Detect which cell encompasses the target text, then output its [X, Y] center coordinate. 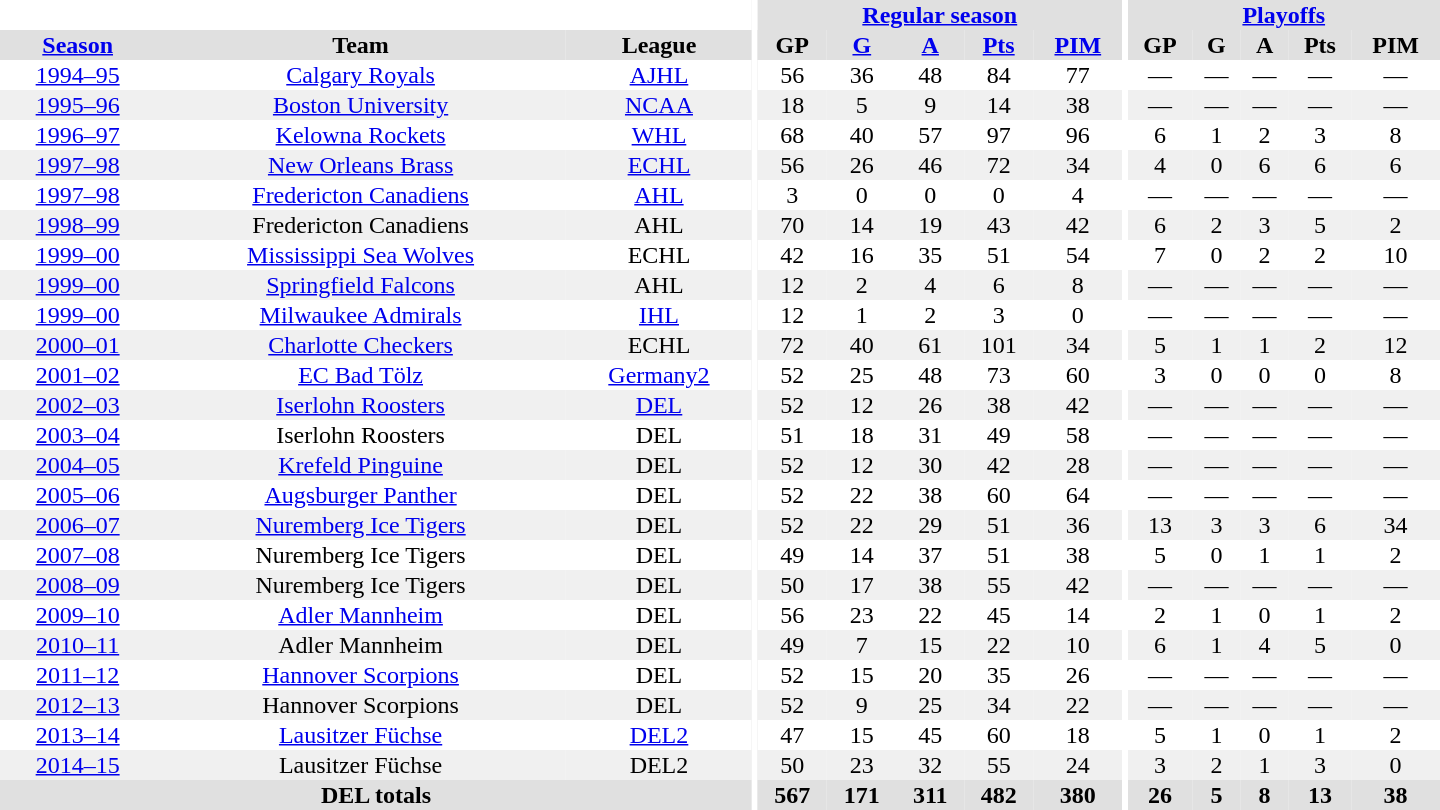
64 [1078, 495]
2003–04 [78, 435]
2004–05 [78, 465]
2006–07 [78, 525]
17 [862, 585]
73 [999, 375]
31 [930, 435]
2011–12 [78, 675]
1995–96 [78, 105]
482 [999, 795]
Krefeld Pinguine [360, 465]
NCAA [659, 105]
68 [792, 135]
37 [930, 555]
1994–95 [78, 75]
70 [792, 225]
54 [1078, 255]
30 [930, 465]
Charlotte Checkers [360, 345]
567 [792, 795]
32 [930, 765]
47 [792, 735]
Team [360, 45]
2000–01 [78, 345]
Germany2 [659, 375]
DEL totals [376, 795]
46 [930, 165]
61 [930, 345]
58 [1078, 435]
AJHL [659, 75]
57 [930, 135]
2007–08 [78, 555]
20 [930, 675]
Playoffs [1284, 15]
Springfield Falcons [360, 285]
171 [862, 795]
WHL [659, 135]
Boston University [360, 105]
League [659, 45]
2005–06 [78, 495]
Augsburger Panther [360, 495]
2001–02 [78, 375]
Milwaukee Admirals [360, 315]
2014–15 [78, 765]
97 [999, 135]
EC Bad Tölz [360, 375]
1996–97 [78, 135]
19 [930, 225]
Calgary Royals [360, 75]
43 [999, 225]
380 [1078, 795]
28 [1078, 465]
1998–99 [78, 225]
Regular season [940, 15]
2010–11 [78, 645]
96 [1078, 135]
2002–03 [78, 405]
2008–09 [78, 585]
Kelowna Rockets [360, 135]
77 [1078, 75]
2013–14 [78, 735]
24 [1078, 765]
2012–13 [78, 705]
84 [999, 75]
New Orleans Brass [360, 165]
29 [930, 525]
2009–10 [78, 615]
IHL [659, 315]
Season [78, 45]
311 [930, 795]
101 [999, 345]
16 [862, 255]
Mississippi Sea Wolves [360, 255]
